Return (X, Y) of the center of cell containing provided text 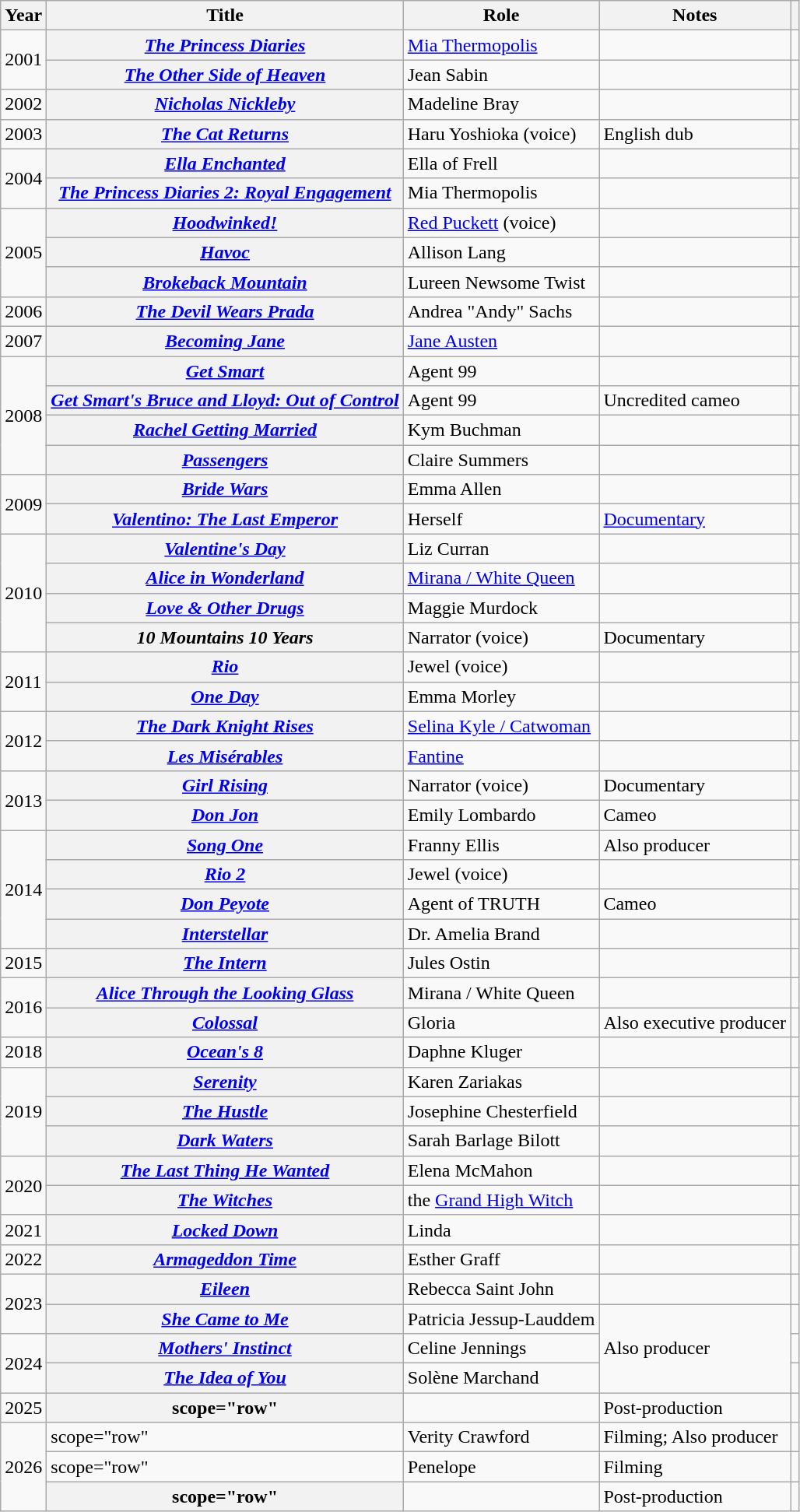
Franny Ellis (501, 844)
Agent of TRUTH (501, 904)
2018 (23, 1052)
Jean Sabin (501, 75)
Don Jon (225, 815)
2003 (23, 134)
Ella of Frell (501, 163)
Armageddon Time (225, 1259)
Rebecca Saint John (501, 1289)
Sarah Barlage Bilott (501, 1141)
Solène Marchand (501, 1378)
Filming; Also producer (695, 1437)
Valentino: The Last Emperor (225, 519)
Song One (225, 844)
2020 (23, 1185)
2019 (23, 1111)
2002 (23, 104)
Daphne Kluger (501, 1052)
Emma Allen (501, 489)
Don Peyote (225, 904)
Alice in Wonderland (225, 578)
The Intern (225, 963)
Get Smart's Bruce and Lloyd: Out of Control (225, 401)
She Came to Me (225, 1319)
Herself (501, 519)
2021 (23, 1230)
2009 (23, 504)
Andrea "Andy" Sachs (501, 311)
2011 (23, 682)
Brokeback Mountain (225, 282)
2022 (23, 1259)
The Cat Returns (225, 134)
The Other Side of Heaven (225, 75)
Also executive producer (695, 1023)
The Hustle (225, 1111)
2023 (23, 1303)
Interstellar (225, 934)
Emily Lombardo (501, 815)
Gloria (501, 1023)
The Witches (225, 1200)
Havoc (225, 252)
Notes (695, 16)
Celine Jennings (501, 1349)
Uncredited cameo (695, 401)
The Last Thing He Wanted (225, 1170)
Verity Crawford (501, 1437)
2004 (23, 178)
Penelope (501, 1467)
One Day (225, 696)
Kym Buchman (501, 430)
Locked Down (225, 1230)
The Devil Wears Prada (225, 311)
Esther Graff (501, 1259)
Ella Enchanted (225, 163)
Filming (695, 1467)
The Princess Diaries (225, 45)
Get Smart (225, 371)
2024 (23, 1363)
Claire Summers (501, 460)
2007 (23, 341)
2006 (23, 311)
Year (23, 16)
2014 (23, 889)
Karen Zariakas (501, 1082)
Role (501, 16)
Serenity (225, 1082)
Ocean's 8 (225, 1052)
Nicholas Nickleby (225, 104)
Title (225, 16)
Girl Rising (225, 785)
Mothers' Instinct (225, 1349)
Emma Morley (501, 696)
2026 (23, 1467)
Liz Curran (501, 549)
Eileen (225, 1289)
Elena McMahon (501, 1170)
The Dark Knight Rises (225, 726)
Josephine Chesterfield (501, 1111)
Haru Yoshioka (voice) (501, 134)
2016 (23, 1008)
Valentine's Day (225, 549)
Rio 2 (225, 875)
2013 (23, 800)
Rio (225, 667)
Allison Lang (501, 252)
Becoming Jane (225, 341)
The Princess Diaries 2: Royal Engagement (225, 193)
Fantine (501, 756)
Hoodwinked! (225, 223)
The Idea of You (225, 1378)
the Grand High Witch (501, 1200)
Les Misérables (225, 756)
Alice Through the Looking Glass (225, 993)
2005 (23, 252)
Red Puckett (voice) (501, 223)
2001 (23, 60)
Patricia Jessup-Lauddem (501, 1319)
Selina Kyle / Catwoman (501, 726)
Bride Wars (225, 489)
2025 (23, 1408)
Dark Waters (225, 1141)
Lureen Newsome Twist (501, 282)
2012 (23, 741)
2010 (23, 593)
Love & Other Drugs (225, 608)
Passengers (225, 460)
English dub (695, 134)
Colossal (225, 1023)
Rachel Getting Married (225, 430)
Maggie Murdock (501, 608)
2015 (23, 963)
Dr. Amelia Brand (501, 934)
Madeline Bray (501, 104)
Jane Austen (501, 341)
Jules Ostin (501, 963)
Linda (501, 1230)
10 Mountains 10 Years (225, 637)
2008 (23, 416)
